Search for the cell housing the specified text and yield its [x, y] center coordinate. 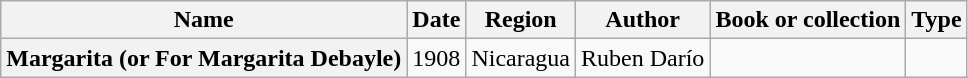
Nicaragua [521, 58]
Ruben Darío [643, 58]
Name [204, 20]
Region [521, 20]
Margarita (or For Margarita Debayle) [204, 58]
1908 [436, 58]
Book or collection [808, 20]
Type [936, 20]
Date [436, 20]
Author [643, 20]
